Return the [X, Y] coordinate for the center point of the cell that contains the specified text.  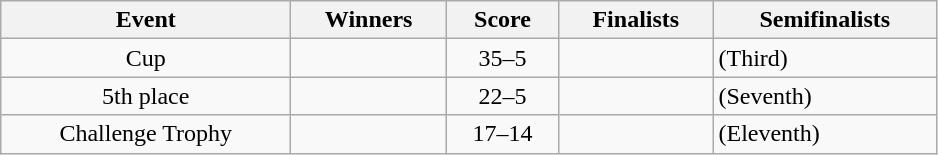
Winners [369, 20]
Event [146, 20]
Semifinalists [825, 20]
17–14 [502, 134]
(Seventh) [825, 96]
(Third) [825, 58]
Challenge Trophy [146, 134]
Score [502, 20]
(Eleventh) [825, 134]
35–5 [502, 58]
Cup [146, 58]
Finalists [636, 20]
22–5 [502, 96]
5th place [146, 96]
